Extract the (x, y) coordinate from the center of the cell holding the provided text.  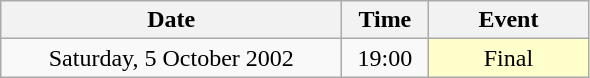
19:00 (385, 58)
Saturday, 5 October 2002 (172, 58)
Final (508, 58)
Event (508, 20)
Time (385, 20)
Date (172, 20)
